Pinpoint the cell where the given text exists, returning its [X, Y] midpoint coordinate. 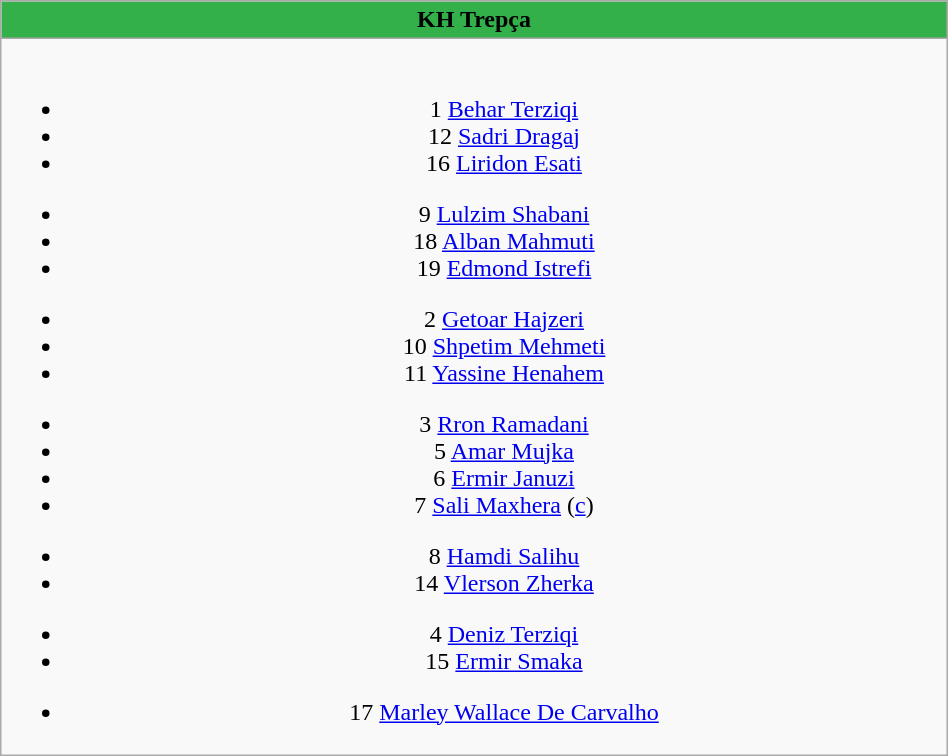
KH Trepça [474, 20]
